Find where the given text appears and provide that cell's center as (X, Y) coordinate. 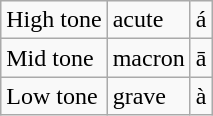
grave (148, 96)
Mid tone (54, 58)
macron (148, 58)
à (201, 96)
acute (148, 20)
High tone (54, 20)
Low tone (54, 96)
ā (201, 58)
á (201, 20)
